Capture the cell that displays the provided text and extract its [x, y] central coordinate. 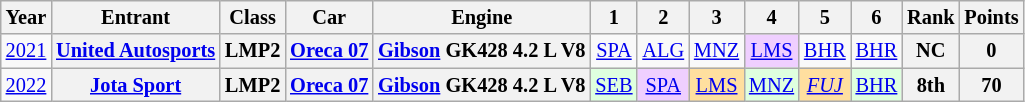
FUJ [825, 85]
5 [825, 17]
Year [26, 17]
Class [252, 17]
ALG [663, 51]
2 [663, 17]
2022 [26, 85]
SEB [614, 85]
Entrant [136, 17]
Car [329, 17]
1 [614, 17]
Jota Sport [136, 85]
8th [930, 85]
Points [991, 17]
Engine [482, 17]
6 [877, 17]
NC [930, 51]
Rank [930, 17]
2021 [26, 51]
4 [772, 17]
United Autosports [136, 51]
70 [991, 85]
3 [716, 17]
0 [991, 51]
